Scan for the cell matching the given text and deliver its [X, Y] coordinate at center. 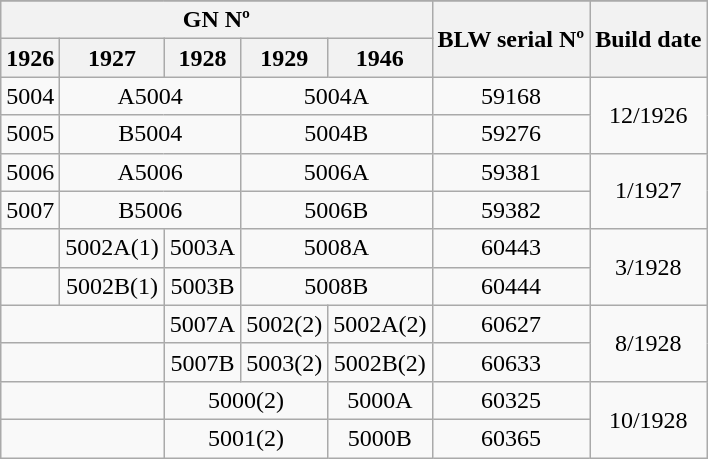
5008B [336, 286]
8/1928 [648, 343]
5003(2) [284, 362]
BLW serial Nº [511, 39]
5000B [380, 438]
5002(2) [284, 324]
59276 [511, 134]
5000(2) [246, 400]
5003B [202, 286]
60365 [511, 438]
5002A(1) [112, 248]
5002B(1) [112, 286]
60633 [511, 362]
1926 [30, 58]
5004A [336, 96]
5004B [336, 134]
5007A [202, 324]
5007B [202, 362]
60325 [511, 400]
60443 [511, 248]
5006B [336, 210]
60444 [511, 286]
5002B(2) [380, 362]
5003A [202, 248]
10/1928 [648, 419]
5005 [30, 134]
59168 [511, 96]
5000A [380, 400]
12/1926 [648, 115]
GN Nº [216, 20]
1928 [202, 58]
1929 [284, 58]
5006A [336, 172]
5006 [30, 172]
B5004 [150, 134]
59382 [511, 210]
Build date [648, 39]
A5004 [150, 96]
5004 [30, 96]
1927 [112, 58]
1946 [380, 58]
5002A(2) [380, 324]
5008A [336, 248]
5007 [30, 210]
59381 [511, 172]
5001(2) [246, 438]
B5006 [150, 210]
1/1927 [648, 191]
3/1928 [648, 267]
60627 [511, 324]
A5006 [150, 172]
